Identify which cell holds the provided text, then report its [x, y] central coordinate. 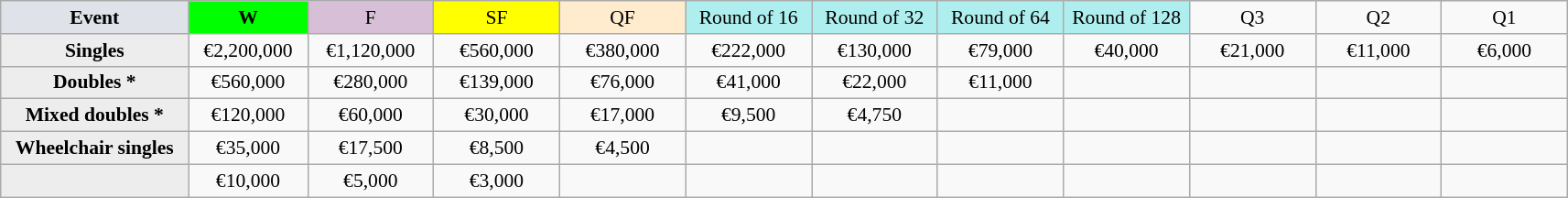
Round of 128 [1127, 17]
Wheelchair singles [95, 148]
€17,500 [371, 148]
Q2 [1379, 17]
€3,000 [497, 181]
€1,120,000 [371, 50]
€35,000 [248, 148]
€9,500 [749, 115]
€30,000 [497, 115]
€5,000 [371, 181]
QF [622, 17]
Q1 [1505, 17]
€41,000 [749, 82]
€6,000 [1505, 50]
€22,000 [874, 82]
Round of 16 [749, 17]
€40,000 [1127, 50]
Event [95, 17]
€60,000 [371, 115]
Q3 [1252, 17]
€130,000 [874, 50]
€4,750 [874, 115]
€21,000 [1252, 50]
€139,000 [497, 82]
€17,000 [622, 115]
Mixed doubles * [95, 115]
€4,500 [622, 148]
€222,000 [749, 50]
€280,000 [371, 82]
Doubles * [95, 82]
€2,200,000 [248, 50]
W [248, 17]
€120,000 [248, 115]
SF [497, 17]
€380,000 [622, 50]
Singles [95, 50]
Round of 32 [874, 17]
€10,000 [248, 181]
€8,500 [497, 148]
€76,000 [622, 82]
Round of 64 [1000, 17]
€79,000 [1000, 50]
F [371, 17]
